Extract the [x, y] coordinate from the center of the cell holding the provided text.  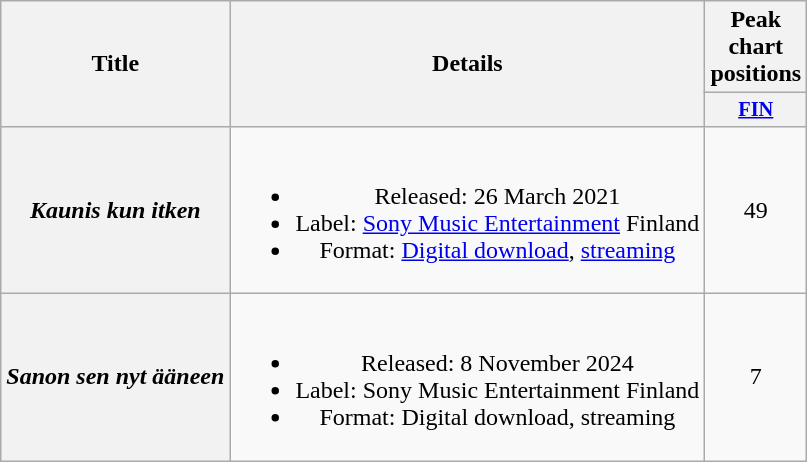
7 [756, 378]
FIN [756, 110]
Title [116, 64]
Kaunis kun itken [116, 210]
Details [468, 64]
49 [756, 210]
Released: 26 March 2021Label: Sony Music Entertainment FinlandFormat: Digital download, streaming [468, 210]
Released: 8 November 2024Label: Sony Music Entertainment FinlandFormat: Digital download, streaming [468, 378]
Sanon sen nyt ääneen [116, 378]
Peak chart positions [756, 47]
